From the cell containing the given text, extract its center point as [x, y] coordinate. 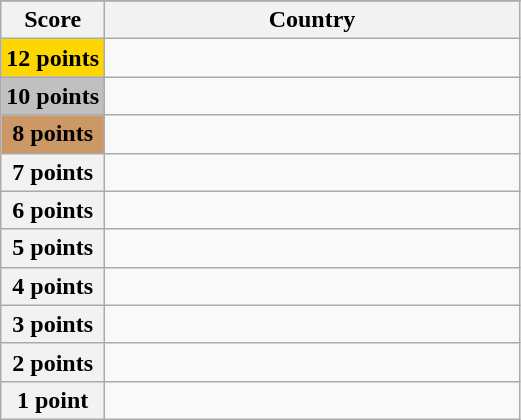
12 points [53, 58]
1 point [53, 400]
5 points [53, 248]
4 points [53, 286]
Country [312, 20]
3 points [53, 324]
6 points [53, 210]
8 points [53, 134]
2 points [53, 362]
7 points [53, 172]
10 points [53, 96]
Score [53, 20]
